Output the (X, Y) coordinate of the center of the cell containing the given text.  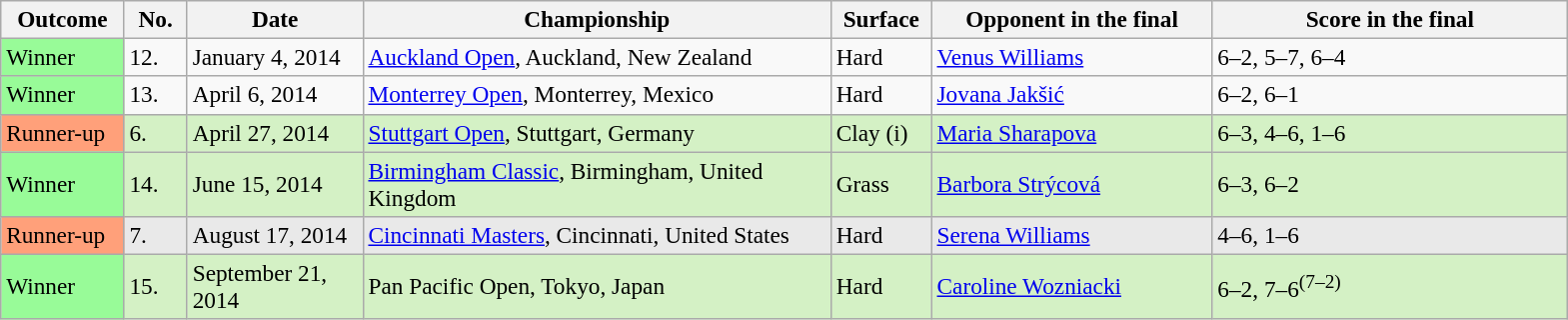
Clay (i) (881, 133)
6–2, 7–6(7–2) (1390, 286)
6–3, 6–2 (1390, 184)
June 15, 2014 (275, 184)
6. (156, 133)
Jovana Jakšić (1071, 95)
August 17, 2014 (275, 235)
Serena Williams (1071, 235)
Grass (881, 184)
4–6, 1–6 (1390, 235)
13. (156, 95)
Outcome (62, 19)
14. (156, 184)
Venus Williams (1071, 57)
Stuttgart Open, Stuttgart, Germany (597, 133)
Birmingham Classic, Birmingham, United Kingdom (597, 184)
January 4, 2014 (275, 57)
12. (156, 57)
6–2, 5–7, 6–4 (1390, 57)
April 27, 2014 (275, 133)
April 6, 2014 (275, 95)
Surface (881, 19)
Date (275, 19)
Monterrey Open, Monterrey, Mexico (597, 95)
Cincinnati Masters, Cincinnati, United States (597, 235)
6–2, 6–1 (1390, 95)
Pan Pacific Open, Tokyo, Japan (597, 286)
Auckland Open, Auckland, New Zealand (597, 57)
Opponent in the final (1071, 19)
Championship (597, 19)
Barbora Strýcová (1071, 184)
Caroline Wozniacki (1071, 286)
No. (156, 19)
Score in the final (1390, 19)
September 21, 2014 (275, 286)
15. (156, 286)
Maria Sharapova (1071, 133)
6–3, 4–6, 1–6 (1390, 133)
7. (156, 235)
